Capture the cell that displays the provided text and extract its [x, y] central coordinate. 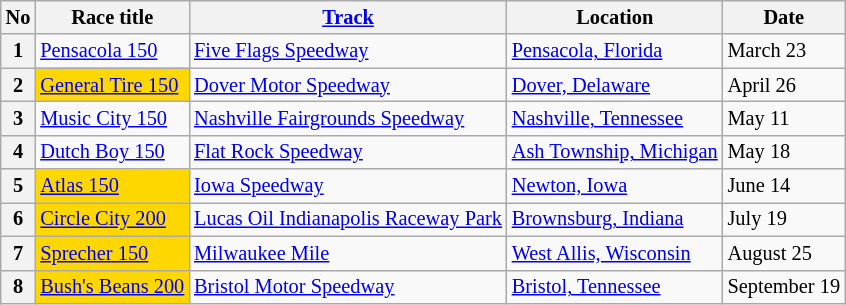
May 18 [784, 152]
March 23 [784, 51]
Brownsburg, Indiana [615, 219]
Atlas 150 [112, 186]
Dutch Boy 150 [112, 152]
June 14 [784, 186]
Circle City 200 [112, 219]
April 26 [784, 85]
General Tire 150 [112, 85]
Newton, Iowa [615, 186]
Race title [112, 17]
6 [18, 219]
1 [18, 51]
Nashville, Tennessee [615, 118]
August 25 [784, 253]
September 19 [784, 287]
Track [348, 17]
2 [18, 85]
Location [615, 17]
Ash Township, Michigan [615, 152]
Music City 150 [112, 118]
Bristol, Tennessee [615, 287]
Milwaukee Mile [348, 253]
5 [18, 186]
No [18, 17]
Dover Motor Speedway [348, 85]
Iowa Speedway [348, 186]
Pensacola 150 [112, 51]
Dover, Delaware [615, 85]
4 [18, 152]
Five Flags Speedway [348, 51]
West Allis, Wisconsin [615, 253]
July 19 [784, 219]
Bristol Motor Speedway [348, 287]
Flat Rock Speedway [348, 152]
Nashville Fairgrounds Speedway [348, 118]
May 11 [784, 118]
7 [18, 253]
Bush's Beans 200 [112, 287]
Sprecher 150 [112, 253]
8 [18, 287]
3 [18, 118]
Lucas Oil Indianapolis Raceway Park [348, 219]
Date [784, 17]
Pensacola, Florida [615, 51]
